Output the (x, y) coordinate of the center of the cell containing the given text.  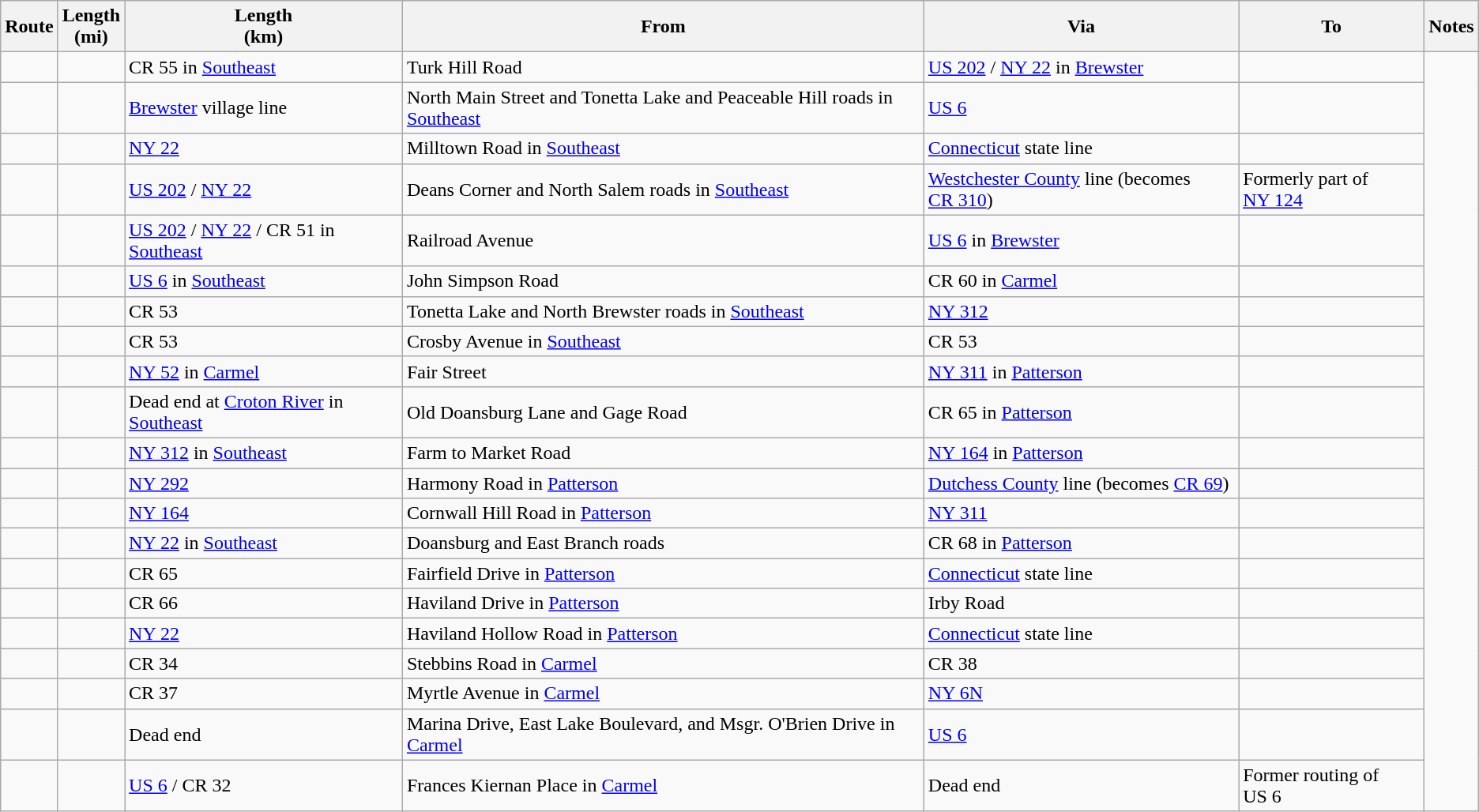
North Main Street and Tonetta Lake and Peaceable Hill roads in Southeast (663, 107)
CR 38 (1081, 664)
NY 6N (1081, 694)
NY 22 in Southeast (264, 543)
Length(mi) (91, 27)
Cornwall Hill Road in Patterson (663, 513)
Doansburg and East Branch roads (663, 543)
CR 34 (264, 664)
Milltown Road in Southeast (663, 148)
Railroad Avenue (663, 240)
Length(km) (264, 27)
Turk Hill Road (663, 67)
CR 55 in Southeast (264, 67)
NY 52 in Carmel (264, 371)
Fairfield Drive in Patterson (663, 573)
John Simpson Road (663, 281)
NY 312 in Southeast (264, 453)
Dutchess County line (becomes CR 69) (1081, 483)
NY 164 in Patterson (1081, 453)
Crosby Avenue in Southeast (663, 341)
NY 164 (264, 513)
US 202 / NY 22 in Brewster (1081, 67)
Myrtle Avenue in Carmel (663, 694)
Brewster village line (264, 107)
Fair Street (663, 371)
To (1332, 27)
Old Doansburg Lane and Gage Road (663, 412)
Marina Drive, East Lake Boulevard, and Msgr. O'Brien Drive in Carmel (663, 735)
Via (1081, 27)
Former routing of US 6 (1332, 785)
Westchester County line (becomes CR 310) (1081, 190)
Irby Road (1081, 603)
CR 68 in Patterson (1081, 543)
From (663, 27)
NY 311 (1081, 513)
CR 66 (264, 603)
CR 37 (264, 694)
Harmony Road in Patterson (663, 483)
Tonetta Lake and North Brewster roads in Southeast (663, 311)
Notes (1451, 27)
CR 65 in Patterson (1081, 412)
Haviland Drive in Patterson (663, 603)
US 6 in Southeast (264, 281)
NY 311 in Patterson (1081, 371)
US 202 / NY 22 (264, 190)
US 202 / NY 22 / CR 51 in Southeast (264, 240)
Stebbins Road in Carmel (663, 664)
Haviland Hollow Road in Patterson (663, 633)
US 6 in Brewster (1081, 240)
Deans Corner and North Salem roads in Southeast (663, 190)
CR 60 in Carmel (1081, 281)
CR 65 (264, 573)
NY 292 (264, 483)
Farm to Market Road (663, 453)
NY 312 (1081, 311)
Formerly part of NY 124 (1332, 190)
Dead end at Croton River in Southeast (264, 412)
US 6 / CR 32 (264, 785)
Frances Kiernan Place in Carmel (663, 785)
Route (29, 27)
